Return the [x, y] coordinate for the center point of the cell that contains the specified text.  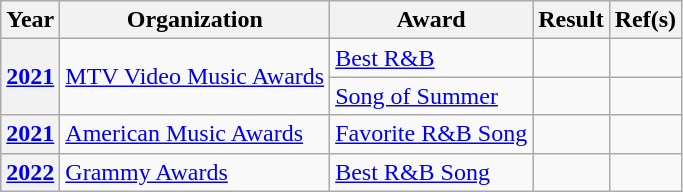
Year [30, 20]
Song of Summer [432, 96]
Grammy Awards [195, 172]
Best R&B Song [432, 172]
2022 [30, 172]
Result [571, 20]
American Music Awards [195, 134]
Best R&B [432, 58]
Ref(s) [645, 20]
MTV Video Music Awards [195, 77]
Award [432, 20]
Favorite R&B Song [432, 134]
Organization [195, 20]
